Detect which cell encompasses the target text, then output its [X, Y] center coordinate. 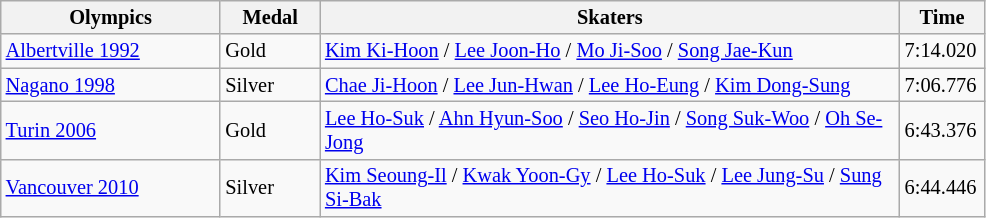
Lee Ho-Suk / Ahn Hyun-Soo / Seo Ho-Jin / Song Suk-Woo / Oh Se-Jong [610, 130]
Albertville 1992 [111, 51]
Kim Ki-Hoon / Lee Joon-Ho / Mo Ji-Soo / Song Jae-Kun [610, 51]
Nagano 1998 [111, 85]
Medal [270, 17]
7:06.776 [942, 85]
Time [942, 17]
Vancouver 2010 [111, 188]
Turin 2006 [111, 130]
Chae Ji-Hoon / Lee Jun-Hwan / Lee Ho-Eung / Kim Dong-Sung [610, 85]
Olympics [111, 17]
7:14.020 [942, 51]
6:43.376 [942, 130]
Skaters [610, 17]
6:44.446 [942, 188]
Kim Seoung-Il / Kwak Yoon-Gy / Lee Ho-Suk / Lee Jung-Su / Sung Si-Bak [610, 188]
